Detect which cell encompasses the target text, then output its [X, Y] center coordinate. 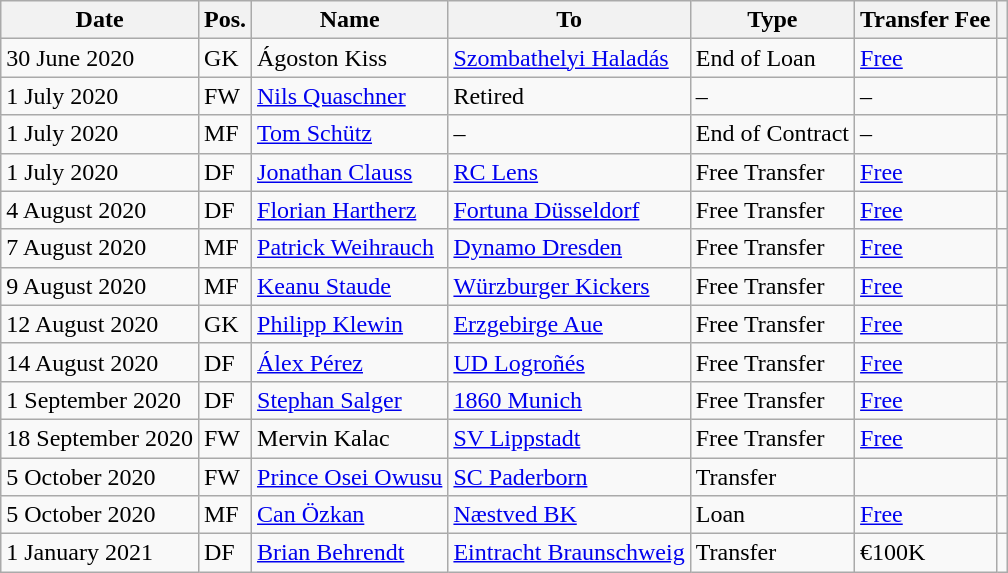
€100K [926, 553]
Szombathelyi Haladás [569, 58]
Loan [772, 515]
UD Logroñés [569, 362]
18 September 2020 [100, 438]
14 August 2020 [100, 362]
Álex Pérez [350, 362]
Erzgebirge Aue [569, 324]
Philipp Klewin [350, 324]
Can Özkan [350, 515]
Transfer Fee [926, 20]
Name [350, 20]
Date [100, 20]
Ágoston Kiss [350, 58]
Jonathan Clauss [350, 172]
Patrick Weihrauch [350, 248]
4 August 2020 [100, 210]
30 June 2020 [100, 58]
1 September 2020 [100, 400]
Brian Behrendt [350, 553]
Eintracht Braunschweig [569, 553]
Dynamo Dresden [569, 248]
12 August 2020 [100, 324]
1 January 2021 [100, 553]
9 August 2020 [100, 286]
End of Contract [772, 134]
1860 Munich [569, 400]
Tom Schütz [350, 134]
To [569, 20]
Pos. [224, 20]
Stephan Salger [350, 400]
Nils Quaschner [350, 96]
Fortuna Düsseldorf [569, 210]
RC Lens [569, 172]
Florian Hartherz [350, 210]
Retired [569, 96]
7 August 2020 [100, 248]
SC Paderborn [569, 477]
Type [772, 20]
SV Lippstadt [569, 438]
Prince Osei Owusu [350, 477]
End of Loan [772, 58]
Mervin Kalac [350, 438]
Würzburger Kickers [569, 286]
Keanu Staude [350, 286]
Næstved BK [569, 515]
